Determine the (X, Y) coordinate at the center of the cell enclosing the given text.  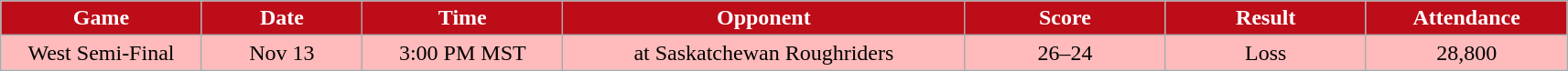
28,800 (1466, 53)
3:00 PM MST (463, 53)
Opponent (763, 18)
Time (463, 18)
Attendance (1466, 18)
Date (282, 18)
Score (1065, 18)
Result (1265, 18)
26–24 (1065, 53)
Loss (1265, 53)
Game (101, 18)
West Semi-Final (101, 53)
at Saskatchewan Roughriders (763, 53)
Nov 13 (282, 53)
